Locate the cell with the specified text and output its (X, Y) center coordinate. 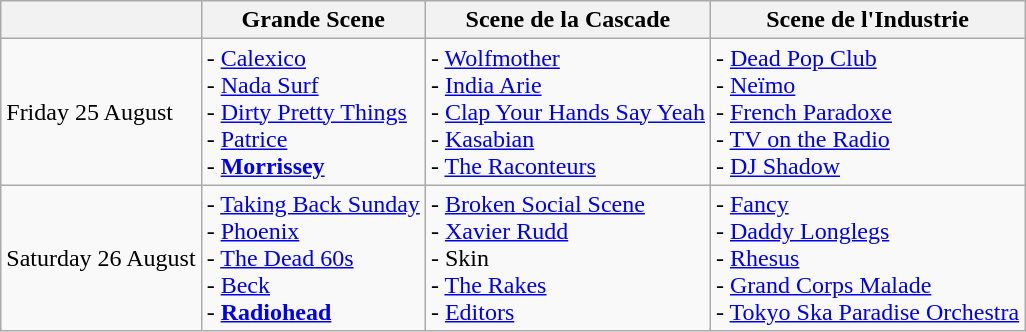
- Wolfmother- India Arie- Clap Your Hands Say Yeah- Kasabian - The Raconteurs (568, 112)
- Calexico- Nada Surf- Dirty Pretty Things- Patrice- Morrissey (313, 112)
Friday 25 August (101, 112)
Scene de la Cascade (568, 20)
- Broken Social Scene- Xavier Rudd- Skin- The Rakes- Editors (568, 258)
Scene de l'Industrie (867, 20)
- Dead Pop Club- Neïmo- French Paradoxe- TV on the Radio- DJ Shadow (867, 112)
Saturday 26 August (101, 258)
Grande Scene (313, 20)
- Taking Back Sunday- Phoenix- The Dead 60s- Beck- Radiohead (313, 258)
- Fancy- Daddy Longlegs- Rhesus- Grand Corps Malade- Tokyo Ska Paradise Orchestra (867, 258)
